Output the [x, y] coordinate of the center of the cell containing the given text.  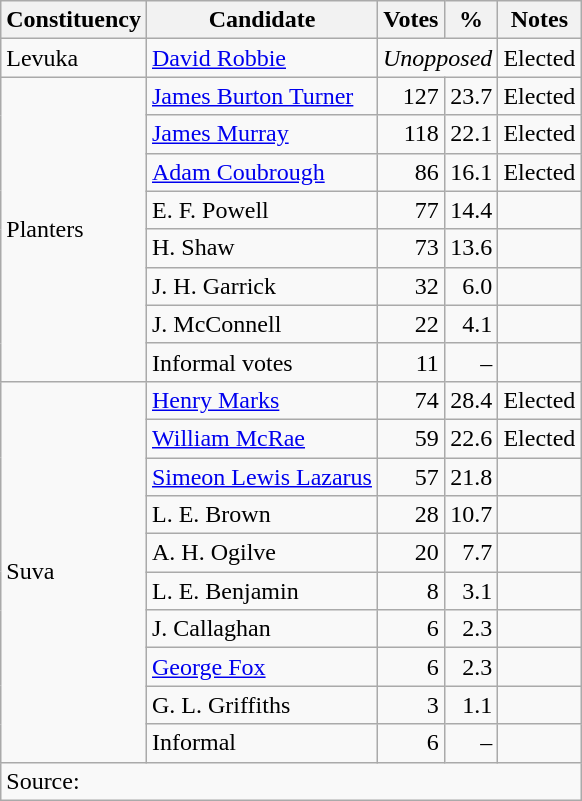
16.1 [471, 172]
J. H. Garrick [262, 286]
22.1 [471, 134]
32 [410, 286]
Henry Marks [262, 400]
H. Shaw [262, 248]
L. E. Benjamin [262, 591]
20 [410, 553]
Simeon Lewis Lazarus [262, 477]
4.1 [471, 324]
28.4 [471, 400]
28 [410, 515]
Levuka [74, 58]
77 [410, 210]
Suva [74, 572]
Adam Coubrough [262, 172]
William McRae [262, 438]
6.0 [471, 286]
Source: [291, 781]
21.8 [471, 477]
13.6 [471, 248]
8 [410, 591]
127 [410, 96]
Informal [262, 743]
A. H. Ogilve [262, 553]
Unopposed [437, 58]
86 [410, 172]
% [471, 20]
Notes [540, 20]
Candidate [262, 20]
E. F. Powell [262, 210]
3.1 [471, 591]
118 [410, 134]
J. Callaghan [262, 629]
7.7 [471, 553]
23.7 [471, 96]
59 [410, 438]
14.4 [471, 210]
George Fox [262, 667]
57 [410, 477]
10.7 [471, 515]
David Robbie [262, 58]
3 [410, 705]
73 [410, 248]
J. McConnell [262, 324]
Informal votes [262, 362]
James Murray [262, 134]
1.1 [471, 705]
James Burton Turner [262, 96]
Planters [74, 229]
11 [410, 362]
L. E. Brown [262, 515]
G. L. Griffiths [262, 705]
22 [410, 324]
Constituency [74, 20]
22.6 [471, 438]
Votes [410, 20]
74 [410, 400]
